Extract the (x, y) coordinate from the center of the cell holding the provided text.  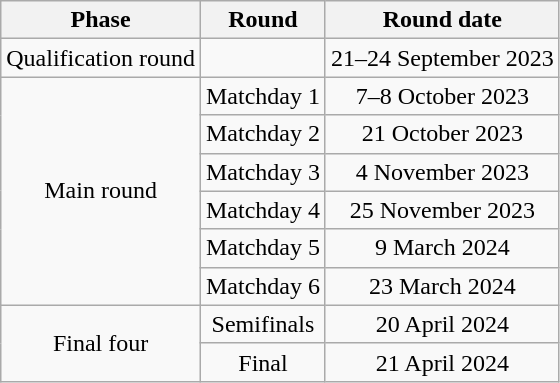
Qualification round (101, 58)
20 April 2024 (442, 324)
Main round (101, 191)
4 November 2023 (442, 172)
Final four (101, 343)
Semifinals (262, 324)
Round date (442, 20)
25 November 2023 (442, 210)
21–24 September 2023 (442, 58)
Matchday 3 (262, 172)
21 October 2023 (442, 134)
Matchday 2 (262, 134)
Round (262, 20)
9 March 2024 (442, 248)
Matchday 6 (262, 286)
Final (262, 362)
21 April 2024 (442, 362)
7–8 October 2023 (442, 96)
Matchday 5 (262, 248)
Matchday 4 (262, 210)
Matchday 1 (262, 96)
23 March 2024 (442, 286)
Phase (101, 20)
